Extract the (x, y) coordinate from the center of the cell holding the provided text.  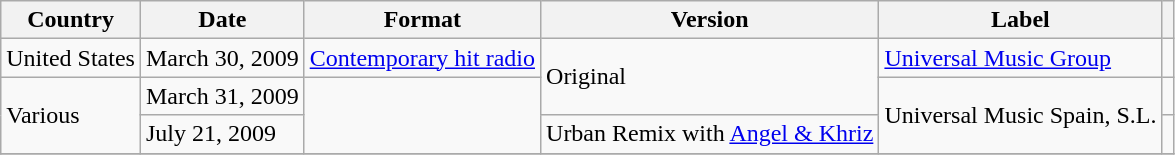
Version (710, 20)
Date (222, 20)
July 21, 2009 (222, 134)
Format (422, 20)
March 31, 2009 (222, 96)
Label (1020, 20)
Urban Remix with Angel & Khriz (710, 134)
Universal Music Group (1020, 58)
March 30, 2009 (222, 58)
Original (710, 77)
Universal Music Spain, S.L. (1020, 115)
Country (71, 20)
United States (71, 58)
Various (71, 115)
Contemporary hit radio (422, 58)
